For the text-containing cell, return its midpoint in (X, Y) coordinate format. 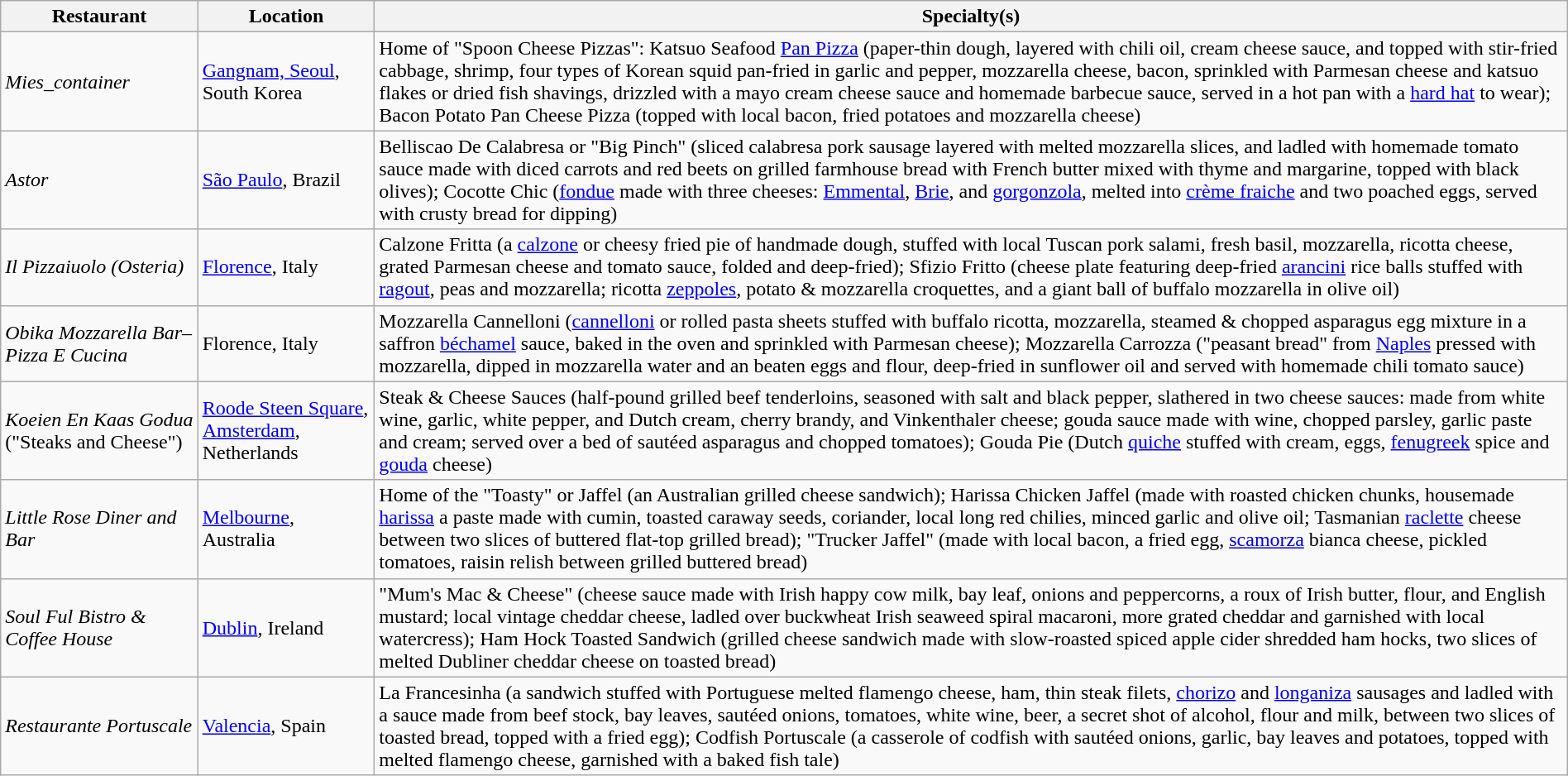
Soul Ful Bistro & Coffee House (99, 627)
São Paulo, Brazil (286, 180)
Koeien En Kaas Godua ("Steaks and Cheese") (99, 430)
Astor (99, 180)
Location (286, 17)
Dublin, Ireland (286, 627)
Restaurant (99, 17)
Mies_container (99, 81)
Obika Mozzarella Bar–Pizza E Cucina (99, 343)
Il Pizzaiuolo (Osteria) (99, 267)
Restaurante Portuscale (99, 726)
Valencia, Spain (286, 726)
Little Rose Diner and Bar (99, 529)
Melbourne, Australia (286, 529)
Roode Steen Square, Amsterdam, Netherlands (286, 430)
Specialty(s) (971, 17)
Gangnam, Seoul, South Korea (286, 81)
